Pinpoint the cell where the given text exists, returning its [X, Y] midpoint coordinate. 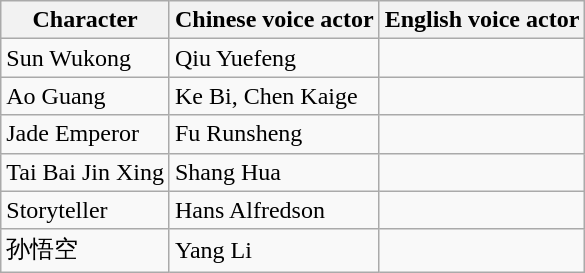
Fu Runsheng [274, 134]
Tai Bai Jin Xing [86, 172]
Jade Emperor [86, 134]
Yang Li [274, 250]
Shang Hua [274, 172]
English voice actor [482, 20]
Storyteller [86, 210]
孙悟空 [86, 250]
Character [86, 20]
Chinese voice actor [274, 20]
Ke Bi, Chen Kaige [274, 96]
Hans Alfredson [274, 210]
Sun Wukong [86, 58]
Ao Guang [86, 96]
Qiu Yuefeng [274, 58]
